Determine the (x, y) coordinate at the center of the cell enclosing the given text.  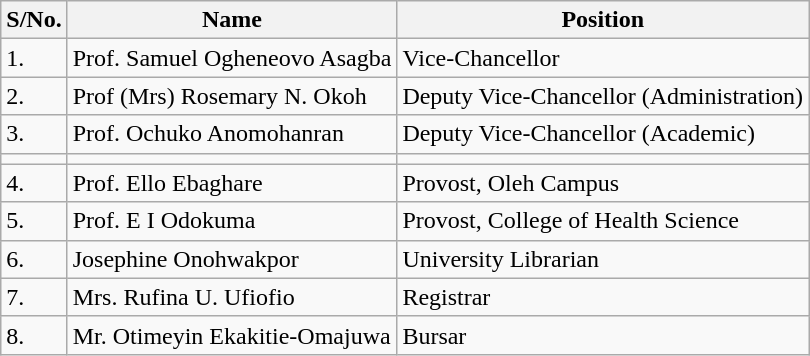
Josephine Onohwakpor (232, 259)
7. (34, 297)
5. (34, 221)
Prof. E I Odokuma (232, 221)
Provost, Oleh Campus (603, 183)
Deputy Vice-Chancellor (Administration) (603, 96)
Mr. Otimeyin Ekakitie-Omajuwa (232, 335)
8. (34, 335)
4. (34, 183)
Position (603, 20)
Prof (Mrs) Rosemary N. Okoh (232, 96)
S/No. (34, 20)
3. (34, 134)
Bursar (603, 335)
Mrs. Rufina U. Ufiofio (232, 297)
Prof. Samuel Ogheneovo Asagba (232, 58)
Vice-Chancellor (603, 58)
Prof. Ello Ebaghare (232, 183)
Provost, College of Health Science (603, 221)
2. (34, 96)
Prof. Ochuko Anomohanran (232, 134)
6. (34, 259)
1. (34, 58)
Registrar (603, 297)
Name (232, 20)
Deputy Vice-Chancellor (Academic) (603, 134)
University Librarian (603, 259)
